Return the (x, y) coordinate for the center point of the cell that contains the specified text.  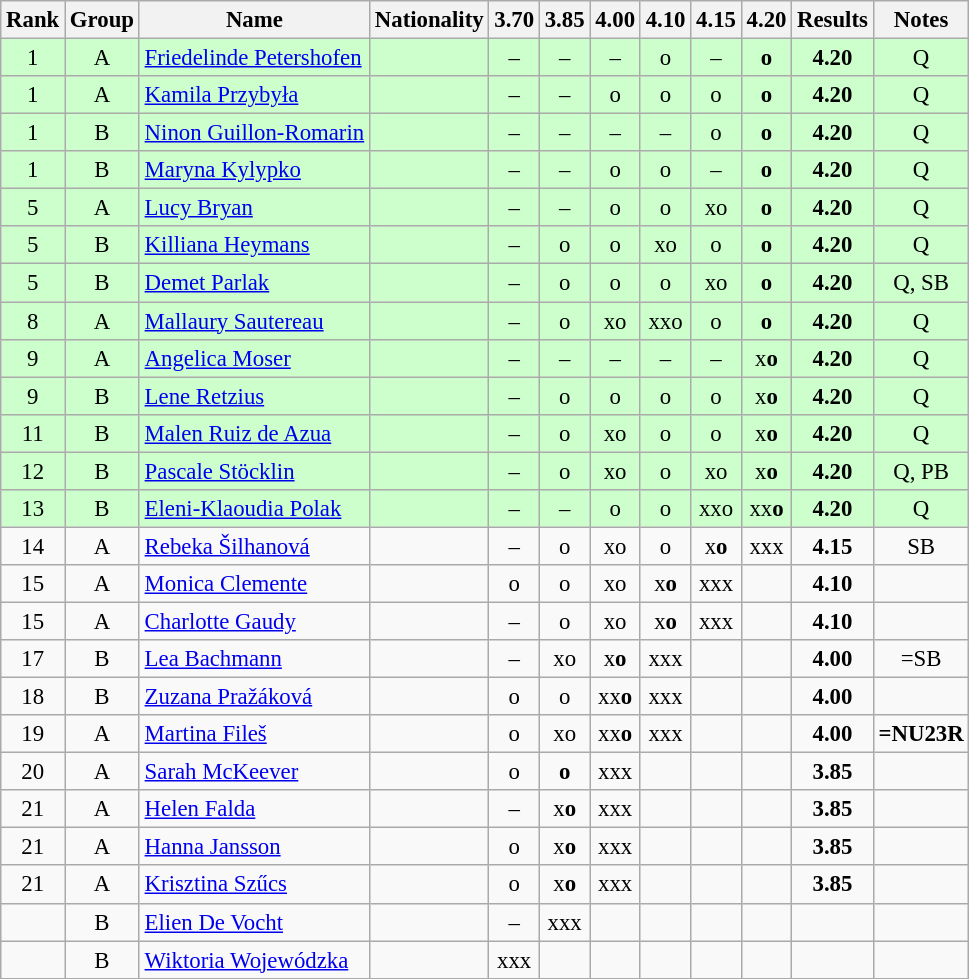
Group (102, 20)
8 (33, 321)
Charlotte Gaudy (254, 621)
Rebeka Šilhanová (254, 546)
Kamila Przybyła (254, 95)
Angelica Moser (254, 358)
14 (33, 546)
Friedelinde Petershofen (254, 58)
Krisztina Szűcs (254, 885)
Mallaury Sautereau (254, 321)
Notes (921, 20)
Name (254, 20)
Eleni-Klaoudia Polak (254, 509)
Maryna Kylypko (254, 170)
13 (33, 509)
3.70 (514, 20)
Malen Ruiz de Azua (254, 433)
Lea Bachmann (254, 659)
17 (33, 659)
Q, PB (921, 471)
Rank (33, 20)
Martina Fileš (254, 734)
Nationality (428, 20)
Demet Parlak (254, 283)
11 (33, 433)
Helen Falda (254, 809)
12 (33, 471)
Zuzana Pražáková (254, 697)
=NU23R (921, 734)
Pascale Stöcklin (254, 471)
Monica Clemente (254, 584)
Ninon Guillon-Romarin (254, 133)
Hanna Jansson (254, 847)
Lene Retzius (254, 396)
SB (921, 546)
Results (832, 20)
18 (33, 697)
Q, SB (921, 283)
Elien De Vocht (254, 922)
=SB (921, 659)
Lucy Bryan (254, 208)
Wiktoria Wojewódzka (254, 960)
19 (33, 734)
Sarah McKeever (254, 772)
Killiana Heymans (254, 245)
20 (33, 772)
